Find where the given text appears and provide that cell's center as [X, Y] coordinate. 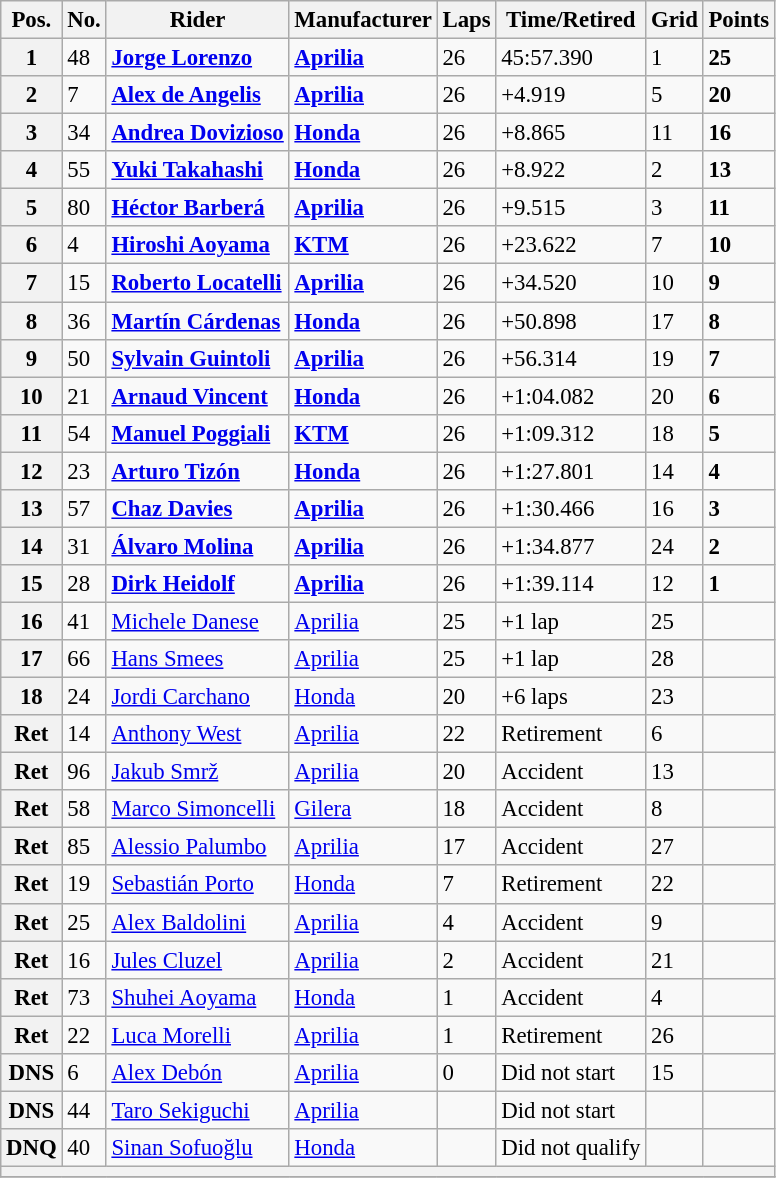
+34.520 [571, 283]
+50.898 [571, 321]
Álvaro Molina [198, 546]
Laps [466, 20]
85 [84, 847]
Roberto Locatelli [198, 283]
36 [84, 321]
Jorge Lorenzo [198, 58]
Yuki Takahashi [198, 170]
66 [84, 659]
40 [84, 1148]
+6 laps [571, 697]
Alex Debón [198, 1073]
48 [84, 58]
58 [84, 809]
80 [84, 208]
Sylvain Guintoli [198, 358]
Pos. [32, 20]
+4.919 [571, 95]
Andrea Dovizioso [198, 133]
Marco Simoncelli [198, 809]
Manuel Poggiali [198, 433]
Anthony West [198, 734]
Jakub Smrž [198, 772]
Alex Baldolini [198, 922]
+1:27.801 [571, 471]
+9.515 [571, 208]
Michele Danese [198, 621]
Sebastián Porto [198, 885]
+23.622 [571, 245]
Héctor Barberá [198, 208]
Did not qualify [571, 1148]
+1:39.114 [571, 584]
+8.865 [571, 133]
Time/Retired [571, 20]
55 [84, 170]
96 [84, 772]
44 [84, 1110]
Alessio Palumbo [198, 847]
Chaz Davies [198, 509]
Martín Cárdenas [198, 321]
Gilera [363, 809]
41 [84, 621]
Alex de Angelis [198, 95]
Jules Cluzel [198, 960]
Points [738, 20]
Shuhei Aoyama [198, 997]
Sinan Sofuoğlu [198, 1148]
+1:30.466 [571, 509]
Hiroshi Aoyama [198, 245]
+1:34.877 [571, 546]
50 [84, 358]
Rider [198, 20]
54 [84, 433]
34 [84, 133]
73 [84, 997]
No. [84, 20]
57 [84, 509]
+1:04.082 [571, 396]
+56.314 [571, 358]
Arnaud Vincent [198, 396]
+8.922 [571, 170]
Jordi Carchano [198, 697]
Hans Smees [198, 659]
Dirk Heidolf [198, 584]
+1:09.312 [571, 433]
Grid [674, 20]
27 [674, 847]
45:57.390 [571, 58]
0 [466, 1073]
Arturo Tizón [198, 471]
31 [84, 546]
DNQ [32, 1148]
Manufacturer [363, 20]
Luca Morelli [198, 1035]
Taro Sekiguchi [198, 1110]
